From the cell containing the given text, extract its center point as [x, y] coordinate. 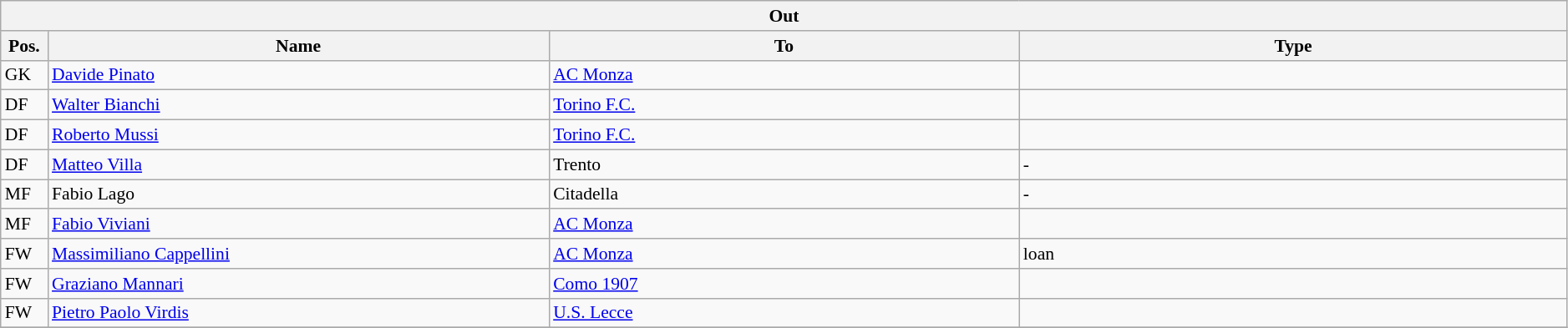
Matteo Villa [298, 164]
To [784, 46]
loan [1293, 254]
Out [784, 16]
U.S. Lecce [784, 313]
Name [298, 46]
Walter Bianchi [298, 105]
GK [24, 75]
Graziano Mannari [298, 284]
Type [1293, 46]
Trento [784, 164]
Fabio Lago [298, 194]
Roberto Mussi [298, 135]
Davide Pinato [298, 75]
Massimiliano Cappellini [298, 254]
Pos. [24, 46]
Como 1907 [784, 284]
Fabio Viviani [298, 225]
Citadella [784, 194]
Pietro Paolo Virdis [298, 313]
